Provide the [X, Y] coordinate of the cell's center where the given text is located.  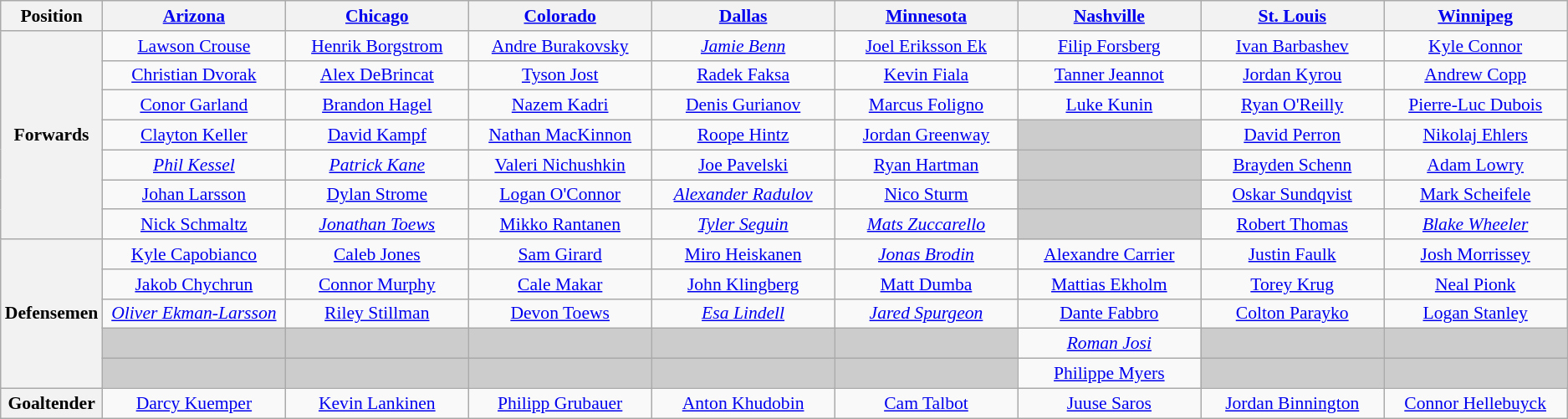
Miro Heiskanen [743, 254]
David Kampf [376, 135]
Defensemen [52, 314]
Cam Talbot [927, 403]
Devon Toews [560, 314]
Dallas [743, 16]
Jordan Greenway [927, 135]
Chicago [376, 16]
Marcus Foligno [927, 105]
Philippe Myers [1109, 374]
Alex DeBrincat [376, 75]
Jared Spurgeon [927, 314]
Henrik Borgstrom [376, 46]
Connor Murphy [376, 284]
Philipp Grubauer [560, 403]
Nikolaj Ehlers [1475, 135]
Blake Wheeler [1475, 225]
Valeri Nichushkin [560, 165]
Phil Kessel [194, 165]
Dante Fabbro [1109, 314]
Position [52, 16]
Andrew Copp [1475, 75]
Anton Khudobin [743, 403]
Alexander Radulov [743, 195]
Luke Kunin [1109, 105]
Nashville [1109, 16]
David Perron [1293, 135]
Logan O'Connor [560, 195]
Johan Larsson [194, 195]
Brandon Hagel [376, 105]
Clayton Keller [194, 135]
Kevin Lankinen [376, 403]
Andre Burakovsky [560, 46]
Kyle Capobianco [194, 254]
Justin Faulk [1293, 254]
Cale Makar [560, 284]
Nico Sturm [927, 195]
Patrick Kane [376, 165]
Jordan Binnington [1293, 403]
Jonathan Toews [376, 225]
Dylan Strome [376, 195]
Joel Eriksson Ek [927, 46]
Jordan Kyrou [1293, 75]
Colton Parayko [1293, 314]
Mark Scheifele [1475, 195]
Goaltender [52, 403]
Darcy Kuemper [194, 403]
Christian Dvorak [194, 75]
Ivan Barbashev [1293, 46]
Tyson Jost [560, 75]
Lawson Crouse [194, 46]
Minnesota [927, 16]
Jamie Benn [743, 46]
Tanner Jeannot [1109, 75]
Brayden Schenn [1293, 165]
Ryan O'Reilly [1293, 105]
Forwards [52, 135]
Mattias Ekholm [1109, 284]
Jonas Brodin [927, 254]
Kevin Fiala [927, 75]
Winnipeg [1475, 16]
John Klingberg [743, 284]
Radek Faksa [743, 75]
Nazem Kadri [560, 105]
Roope Hintz [743, 135]
Robert Thomas [1293, 225]
Roman Josi [1109, 344]
Mikko Rantanen [560, 225]
Colorado [560, 16]
Denis Gurianov [743, 105]
Josh Morrissey [1475, 254]
Caleb Jones [376, 254]
Joe Pavelski [743, 165]
Kyle Connor [1475, 46]
Filip Forsberg [1109, 46]
Nathan MacKinnon [560, 135]
Connor Hellebuyck [1475, 403]
Nick Schmaltz [194, 225]
Esa Lindell [743, 314]
Alexandre Carrier [1109, 254]
Mats Zuccarello [927, 225]
Tyler Seguin [743, 225]
Conor Garland [194, 105]
Juuse Saros [1109, 403]
Pierre-Luc Dubois [1475, 105]
Arizona [194, 16]
St. Louis [1293, 16]
Matt Dumba [927, 284]
Jakob Chychrun [194, 284]
Oliver Ekman-Larsson [194, 314]
Riley Stillman [376, 314]
Sam Girard [560, 254]
Adam Lowry [1475, 165]
Logan Stanley [1475, 314]
Oskar Sundqvist [1293, 195]
Neal Pionk [1475, 284]
Torey Krug [1293, 284]
Ryan Hartman [927, 165]
